Output the (x, y) coordinate of the center of the cell containing the given text.  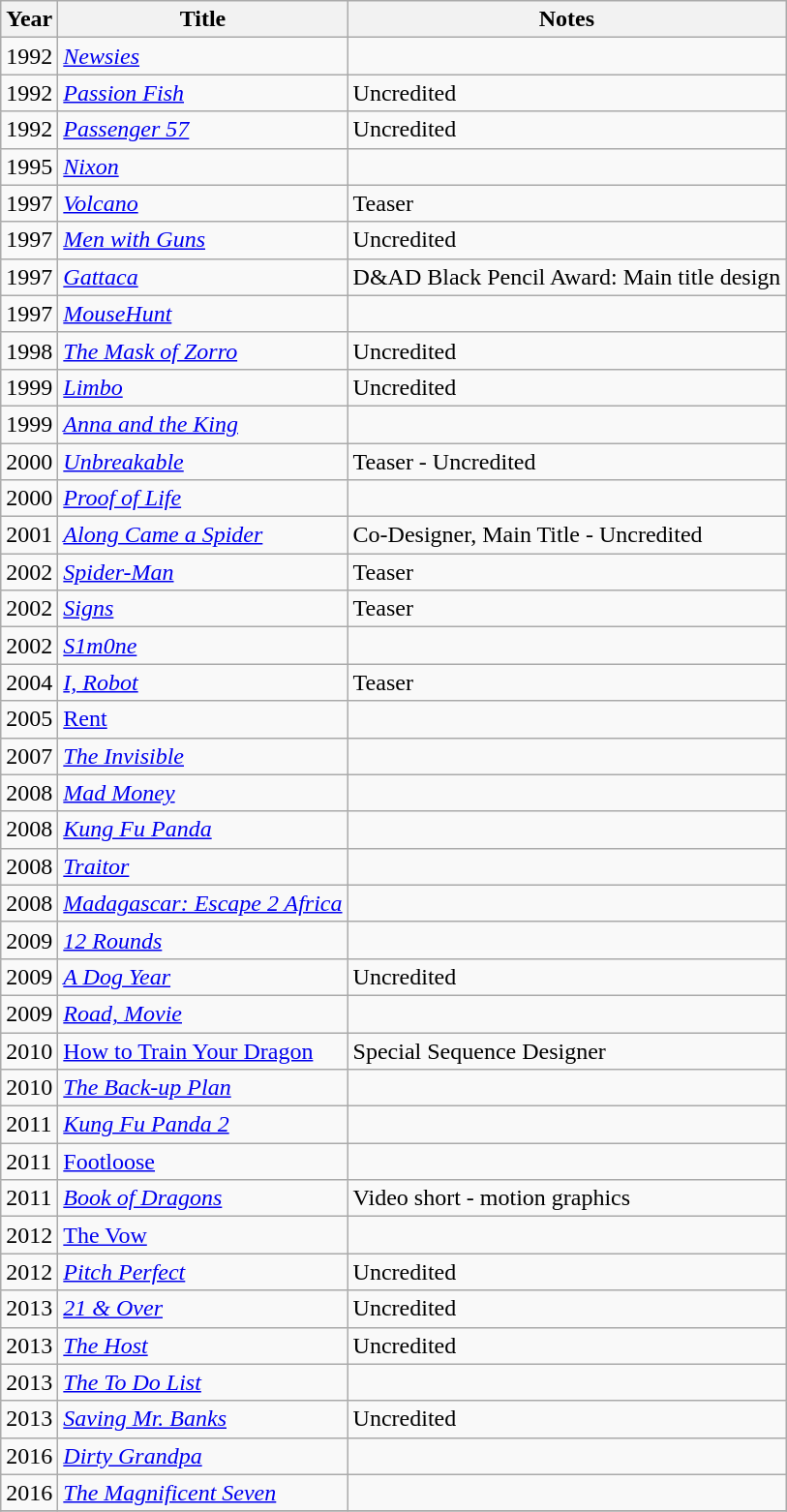
Signs (203, 609)
Saving Mr. Banks (203, 1419)
Unbreakable (203, 462)
Traitor (203, 866)
1995 (29, 166)
The Invisible (203, 756)
Limbo (203, 387)
12 Rounds (203, 940)
Men with Guns (203, 240)
The Back-up Plan (203, 1088)
S1m0ne (203, 646)
Rent (203, 719)
Dirty Grandpa (203, 1456)
The To Do List (203, 1382)
Gattaca (203, 277)
The Host (203, 1346)
Newsies (203, 56)
2007 (29, 756)
Teaser - Uncredited (567, 462)
Passenger 57 (203, 130)
Title (203, 19)
How to Train Your Dragon (203, 1050)
I, Robot (203, 682)
Road, Movie (203, 1013)
The Mask of Zorro (203, 350)
Special Sequence Designer (567, 1050)
Nixon (203, 166)
Passion Fish (203, 93)
Along Came a Spider (203, 535)
MouseHunt (203, 314)
21 & Over (203, 1309)
Footloose (203, 1162)
The Vow (203, 1235)
2001 (29, 535)
D&AD Black Pencil Award: Main title design (567, 277)
Video short - motion graphics (567, 1198)
Notes (567, 19)
Volcano (203, 203)
Kung Fu Panda 2 (203, 1125)
Proof of Life (203, 499)
Year (29, 19)
A Dog Year (203, 977)
Kung Fu Panda (203, 830)
1998 (29, 350)
Anna and the King (203, 424)
Spider-Man (203, 572)
2004 (29, 682)
Book of Dragons (203, 1198)
Mad Money (203, 793)
The Magnificent Seven (203, 1493)
Madagascar: Escape 2 Africa (203, 903)
2005 (29, 719)
Co-Designer, Main Title - Uncredited (567, 535)
Pitch Perfect (203, 1272)
